Determine the [x, y] coordinate at the center of the cell enclosing the given text.  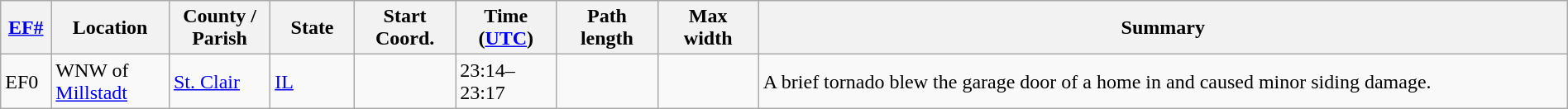
Start Coord. [404, 28]
Time (UTC) [506, 28]
Summary [1163, 28]
IL [313, 81]
23:14–23:17 [506, 81]
St. Clair [219, 81]
EF# [26, 28]
Max width [708, 28]
State [313, 28]
Path length [607, 28]
A brief tornado blew the garage door of a home in and caused minor siding damage. [1163, 81]
EF0 [26, 81]
WNW of Millstadt [111, 81]
County / Parish [219, 28]
Location [111, 28]
